Output the (X, Y) coordinate of the center of the cell containing the given text.  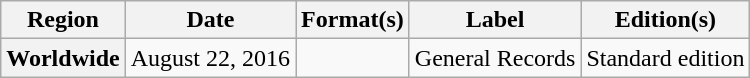
Format(s) (353, 20)
Date (210, 20)
August 22, 2016 (210, 58)
Label (495, 20)
Worldwide (63, 58)
Region (63, 20)
Standard edition (666, 58)
General Records (495, 58)
Edition(s) (666, 20)
